Extract the (X, Y) coordinate from the center of the cell holding the provided text.  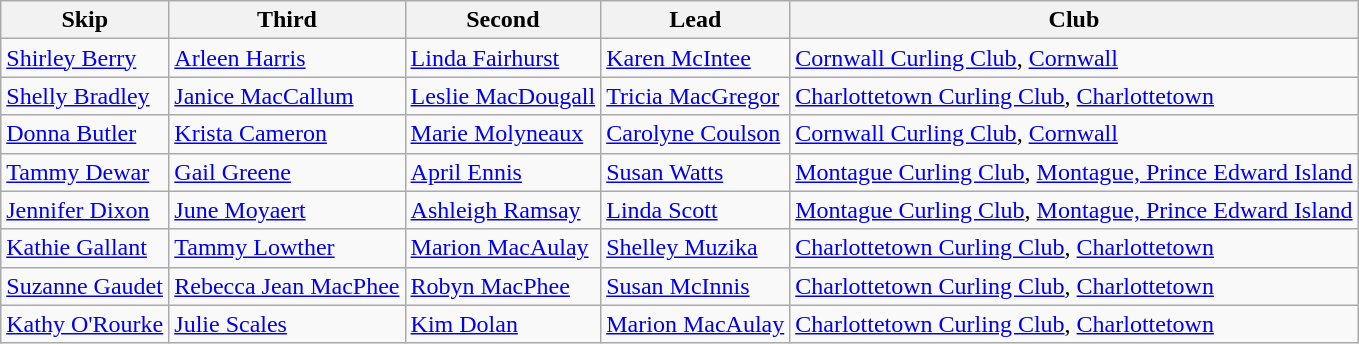
Tricia MacGregor (696, 96)
Suzanne Gaudet (85, 286)
Jennifer Dixon (85, 210)
Shelley Muzika (696, 248)
Kim Dolan (503, 324)
Rebecca Jean MacPhee (287, 286)
Ashleigh Ramsay (503, 210)
Marie Molyneaux (503, 134)
Skip (85, 20)
Leslie MacDougall (503, 96)
Shirley Berry (85, 58)
Gail Greene (287, 172)
Krista Cameron (287, 134)
Second (503, 20)
Donna Butler (85, 134)
Susan Watts (696, 172)
Susan McInnis (696, 286)
Janice MacCallum (287, 96)
Club (1074, 20)
Third (287, 20)
Julie Scales (287, 324)
Arleen Harris (287, 58)
Karen McIntee (696, 58)
Kathy O'Rourke (85, 324)
Carolyne Coulson (696, 134)
Robyn MacPhee (503, 286)
Linda Scott (696, 210)
Tammy Lowther (287, 248)
Shelly Bradley (85, 96)
Kathie Gallant (85, 248)
Tammy Dewar (85, 172)
Lead (696, 20)
June Moyaert (287, 210)
Linda Fairhurst (503, 58)
April Ennis (503, 172)
